Pinpoint the cell where the given text exists, returning its [X, Y] midpoint coordinate. 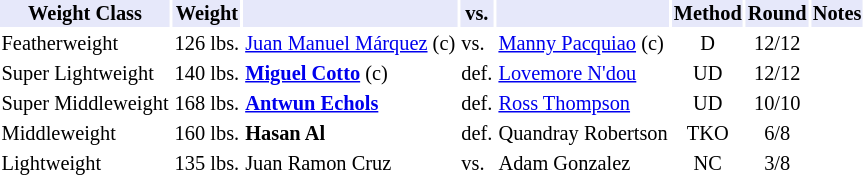
Miguel Cotto (c) [350, 74]
168 lbs. [207, 104]
6/8 [777, 134]
10/10 [777, 104]
Manny Pacquiao (c) [583, 44]
Round [777, 14]
Hasan Al [350, 134]
Super Middleweight [85, 104]
Weight Class [85, 14]
Super Lightweight [85, 74]
Notes [837, 14]
160 lbs. [207, 134]
Juan Manuel Márquez (c) [350, 44]
Antwun Echols [350, 104]
Featherweight [85, 44]
TKO [708, 134]
Lovemore N'dou [583, 74]
Method [708, 14]
Middleweight [85, 134]
D [708, 44]
Ross Thompson [583, 104]
Quandray Robertson [583, 134]
Weight [207, 14]
126 lbs. [207, 44]
140 lbs. [207, 74]
